Provide the [X, Y] coordinate of the cell's center where the given text is located.  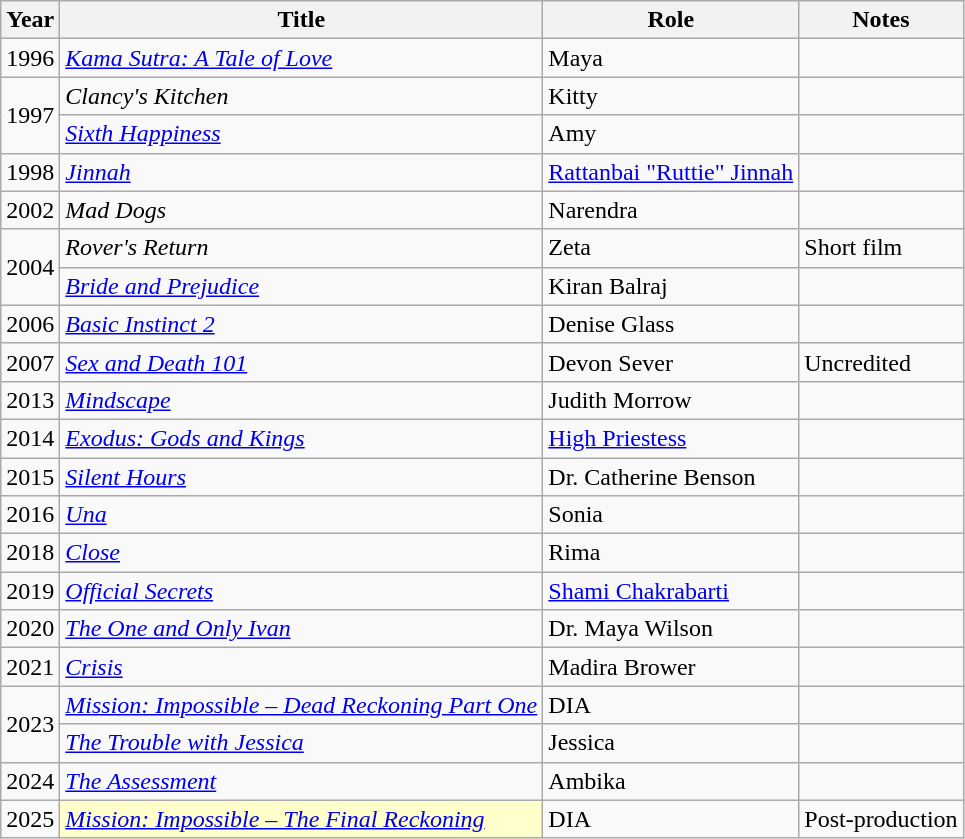
1997 [30, 115]
The Trouble with Jessica [302, 743]
Judith Morrow [671, 400]
Role [671, 20]
Mad Dogs [302, 210]
Rattanbai "Ruttie" Jinnah [671, 172]
2013 [30, 400]
Sonia [671, 515]
Mission: Impossible – The Final Reckoning [302, 819]
Bride and Prejudice [302, 286]
1996 [30, 58]
Crisis [302, 667]
2018 [30, 553]
Clancy's Kitchen [302, 96]
Notes [881, 20]
Dr. Maya Wilson [671, 629]
Year [30, 20]
Mission: Impossible – Dead Reckoning Part One [302, 705]
Zeta [671, 248]
2014 [30, 438]
Official Secrets [302, 591]
Madira Brower [671, 667]
2016 [30, 515]
2015 [30, 477]
Jinnah [302, 172]
2019 [30, 591]
2006 [30, 324]
The One and Only Ivan [302, 629]
Mindscape [302, 400]
2025 [30, 819]
The Assessment [302, 781]
Kitty [671, 96]
Jessica [671, 743]
2004 [30, 267]
Shami Chakrabarti [671, 591]
Title [302, 20]
Kama Sutra: A Tale of Love [302, 58]
Dr. Catherine Benson [671, 477]
Short film [881, 248]
Post-production [881, 819]
Narendra [671, 210]
1998 [30, 172]
Exodus: Gods and Kings [302, 438]
Kiran Balraj [671, 286]
Basic Instinct 2 [302, 324]
Devon Sever [671, 362]
Rima [671, 553]
Denise Glass [671, 324]
Sixth Happiness [302, 134]
Close [302, 553]
High Priestess [671, 438]
2024 [30, 781]
Rover's Return [302, 248]
Maya [671, 58]
2020 [30, 629]
Uncredited [881, 362]
Una [302, 515]
Sex and Death 101 [302, 362]
2023 [30, 724]
2007 [30, 362]
Ambika [671, 781]
Silent Hours [302, 477]
2002 [30, 210]
Amy [671, 134]
2021 [30, 667]
